Return the [X, Y] coordinate for the center point of the cell that contains the specified text.  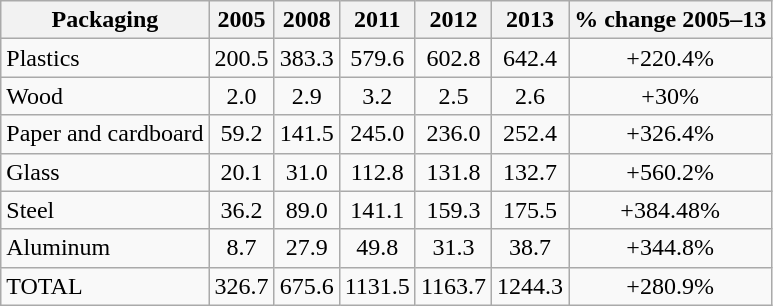
175.5 [530, 210]
Aluminum [105, 248]
200.5 [242, 58]
1131.5 [377, 286]
1163.7 [453, 286]
2011 [377, 20]
579.6 [377, 58]
20.1 [242, 172]
% change 2005–13 [670, 20]
+30% [670, 96]
2012 [453, 20]
1244.3 [530, 286]
Paper and cardboard [105, 134]
59.2 [242, 134]
383.3 [306, 58]
Steel [105, 210]
236.0 [453, 134]
Wood [105, 96]
+326.4% [670, 134]
602.8 [453, 58]
49.8 [377, 248]
+280.9% [670, 286]
252.4 [530, 134]
131.8 [453, 172]
31.3 [453, 248]
+560.2% [670, 172]
2005 [242, 20]
141.5 [306, 134]
141.1 [377, 210]
8.7 [242, 248]
Plastics [105, 58]
Glass [105, 172]
27.9 [306, 248]
2.0 [242, 96]
112.8 [377, 172]
159.3 [453, 210]
2.9 [306, 96]
2.6 [530, 96]
36.2 [242, 210]
31.0 [306, 172]
Packaging [105, 20]
245.0 [377, 134]
89.0 [306, 210]
2.5 [453, 96]
326.7 [242, 286]
675.6 [306, 286]
2008 [306, 20]
642.4 [530, 58]
+344.8% [670, 248]
2013 [530, 20]
3.2 [377, 96]
38.7 [530, 248]
132.7 [530, 172]
TOTAL [105, 286]
+220.4% [670, 58]
+384.48% [670, 210]
